Find where the given text appears and provide that cell's center as (x, y) coordinate. 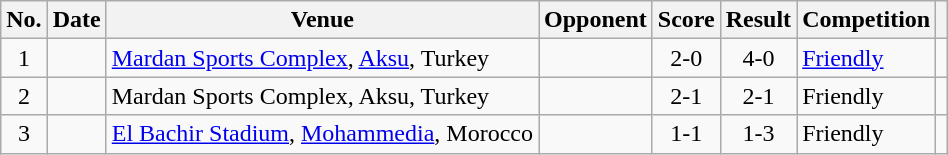
1 (24, 58)
Result (758, 20)
No. (24, 20)
El Bachir Stadium, Mohammedia, Morocco (322, 134)
1-1 (686, 134)
2-0 (686, 58)
Date (76, 20)
2 (24, 96)
4-0 (758, 58)
1-3 (758, 134)
3 (24, 134)
Competition (866, 20)
Score (686, 20)
Opponent (596, 20)
Venue (322, 20)
